Find where the given text appears and provide that cell's center as (X, Y) coordinate. 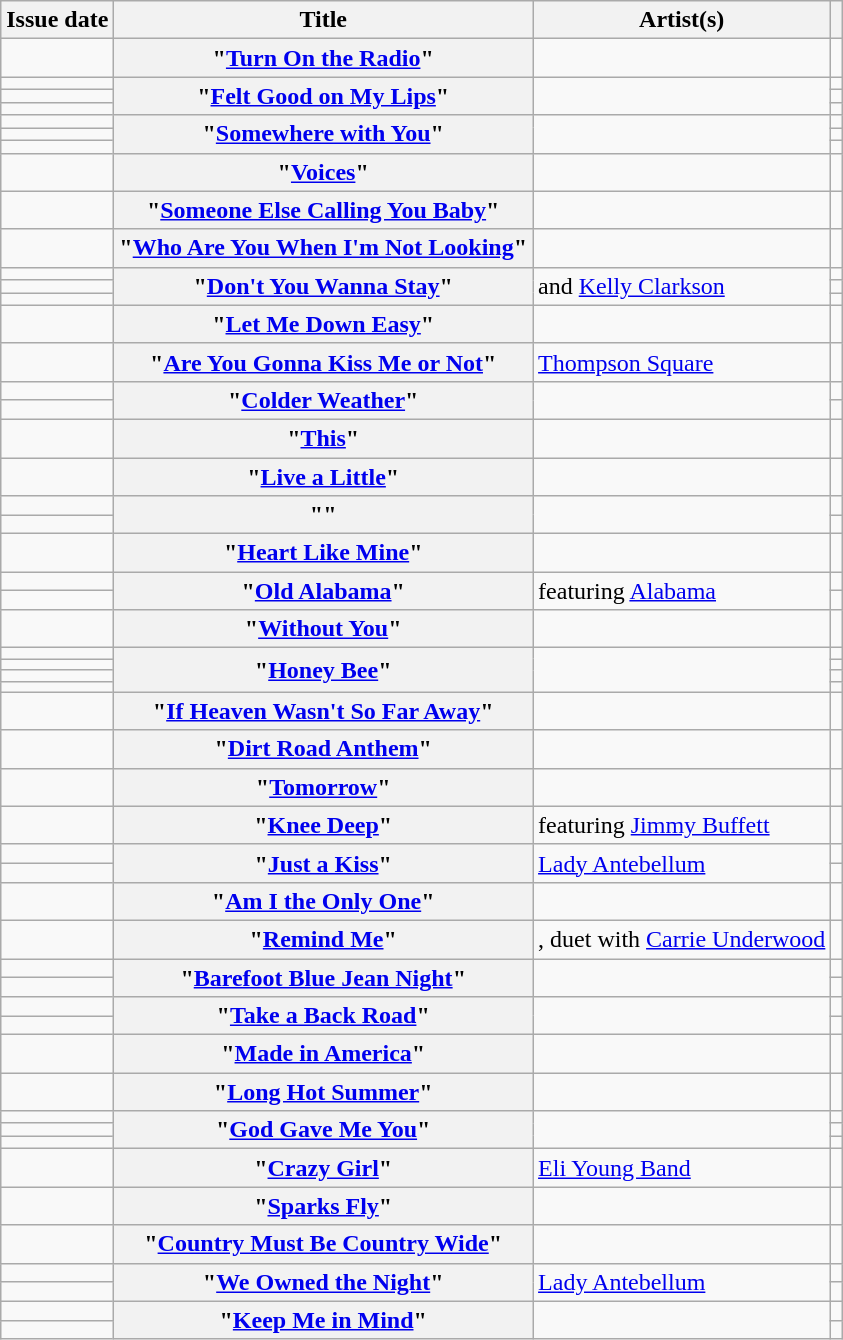
"This" (324, 438)
"Crazy Girl" (324, 1168)
"We Owned the Night" (324, 1282)
"Dirt Road Anthem" (324, 749)
"Are You Gonna Kiss Me or Not" (324, 362)
"Keep Me in Mind" (324, 1320)
"Somewhere with You" (324, 134)
"Long Hot Summer" (324, 1092)
Title (324, 20)
Thompson Square (682, 362)
and Kelly Clarkson (682, 286)
"Who Are You When I'm Not Looking" (324, 248)
featuring Alabama (682, 591)
"Voices" (324, 172)
"God Gave Me You" (324, 1130)
"Don't You Wanna Stay" (324, 286)
"Felt Good on My Lips" (324, 96)
featuring Jimmy Buffett (682, 825)
Artist(s) (682, 20)
"" (324, 515)
"Am I the Only One" (324, 901)
"Someone Else Calling You Baby" (324, 210)
"Tomorrow" (324, 787)
"Take a Back Road" (324, 1016)
"If Heaven Wasn't So Far Away" (324, 711)
"Live a Little" (324, 477)
Issue date (58, 20)
"Without You" (324, 629)
"Barefoot Blue Jean Night" (324, 977)
"Colder Weather" (324, 400)
"Honey Bee" (324, 670)
"Made in America" (324, 1054)
"Turn On the Radio" (324, 58)
"Knee Deep" (324, 825)
"Sparks Fly" (324, 1206)
"Old Alabama" (324, 591)
, duet with Carrie Underwood (682, 939)
"Just a Kiss" (324, 863)
"Heart Like Mine" (324, 553)
"Let Me Down Easy" (324, 324)
Eli Young Band (682, 1168)
"Country Must Be Country Wide" (324, 1244)
"Remind Me" (324, 939)
